Provide the [X, Y] coordinate of the cell's center where the given text is located.  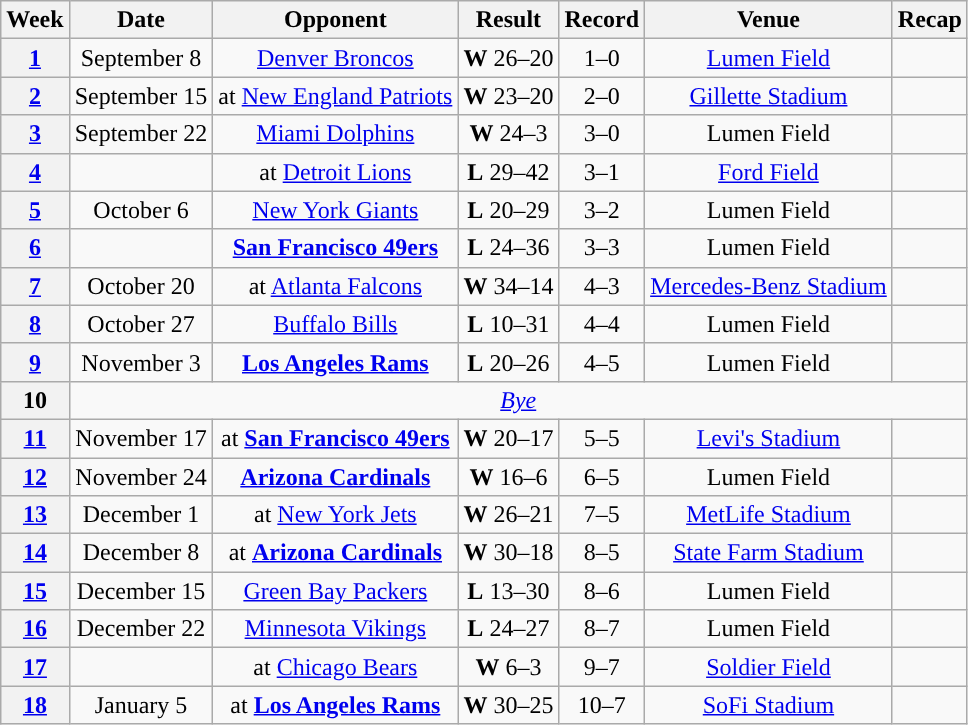
L 13–30 [508, 591]
Gillette Stadium [769, 96]
Denver Broncos [336, 58]
W 26–21 [508, 515]
10–7 [602, 705]
Los Angeles Rams [336, 362]
L 24–27 [508, 629]
9 [35, 362]
November 24 [141, 477]
October 6 [141, 210]
11 [35, 438]
12 [35, 477]
September 22 [141, 134]
L 10–31 [508, 324]
3–3 [602, 248]
at San Francisco 49ers [336, 438]
3–2 [602, 210]
W 6–3 [508, 667]
W 30–25 [508, 705]
10 [35, 400]
December 15 [141, 591]
MetLife Stadium [769, 515]
L 20–26 [508, 362]
SoFi Stadium [769, 705]
at Detroit Lions [336, 172]
9–7 [602, 667]
W 26–20 [508, 58]
14 [35, 553]
1–0 [602, 58]
15 [35, 591]
Venue [769, 20]
Date [141, 20]
at Atlanta Falcons [336, 286]
8–5 [602, 553]
November 17 [141, 438]
Ford Field [769, 172]
Record [602, 20]
Minnesota Vikings [336, 629]
W 23–20 [508, 96]
New York Giants [336, 210]
L 24–36 [508, 248]
Arizona Cardinals [336, 477]
4 [35, 172]
January 5 [141, 705]
November 3 [141, 362]
W 16–6 [508, 477]
State Farm Stadium [769, 553]
3–1 [602, 172]
7–5 [602, 515]
December 8 [141, 553]
W 34–14 [508, 286]
8–6 [602, 591]
4–5 [602, 362]
6–5 [602, 477]
W 20–17 [508, 438]
at Chicago Bears [336, 667]
September 15 [141, 96]
W 24–3 [508, 134]
October 20 [141, 286]
Opponent [336, 20]
5 [35, 210]
December 22 [141, 629]
2–0 [602, 96]
Miami Dolphins [336, 134]
6 [35, 248]
Mercedes-Benz Stadium [769, 286]
October 27 [141, 324]
4–3 [602, 286]
8 [35, 324]
September 8 [141, 58]
Result [508, 20]
at New England Patriots [336, 96]
December 1 [141, 515]
16 [35, 629]
Levi's Stadium [769, 438]
L 29–42 [508, 172]
San Francisco 49ers [336, 248]
3 [35, 134]
7 [35, 286]
Green Bay Packers [336, 591]
2 [35, 96]
5–5 [602, 438]
8–7 [602, 629]
at New York Jets [336, 515]
at Los Angeles Rams [336, 705]
4–4 [602, 324]
Soldier Field [769, 667]
at Arizona Cardinals [336, 553]
3–0 [602, 134]
Bye [518, 400]
17 [35, 667]
Buffalo Bills [336, 324]
W 30–18 [508, 553]
13 [35, 515]
Recap [930, 20]
Week [35, 20]
18 [35, 705]
1 [35, 58]
L 20–29 [508, 210]
